Provide the (X, Y) coordinate of the cell's center where the given text is located.  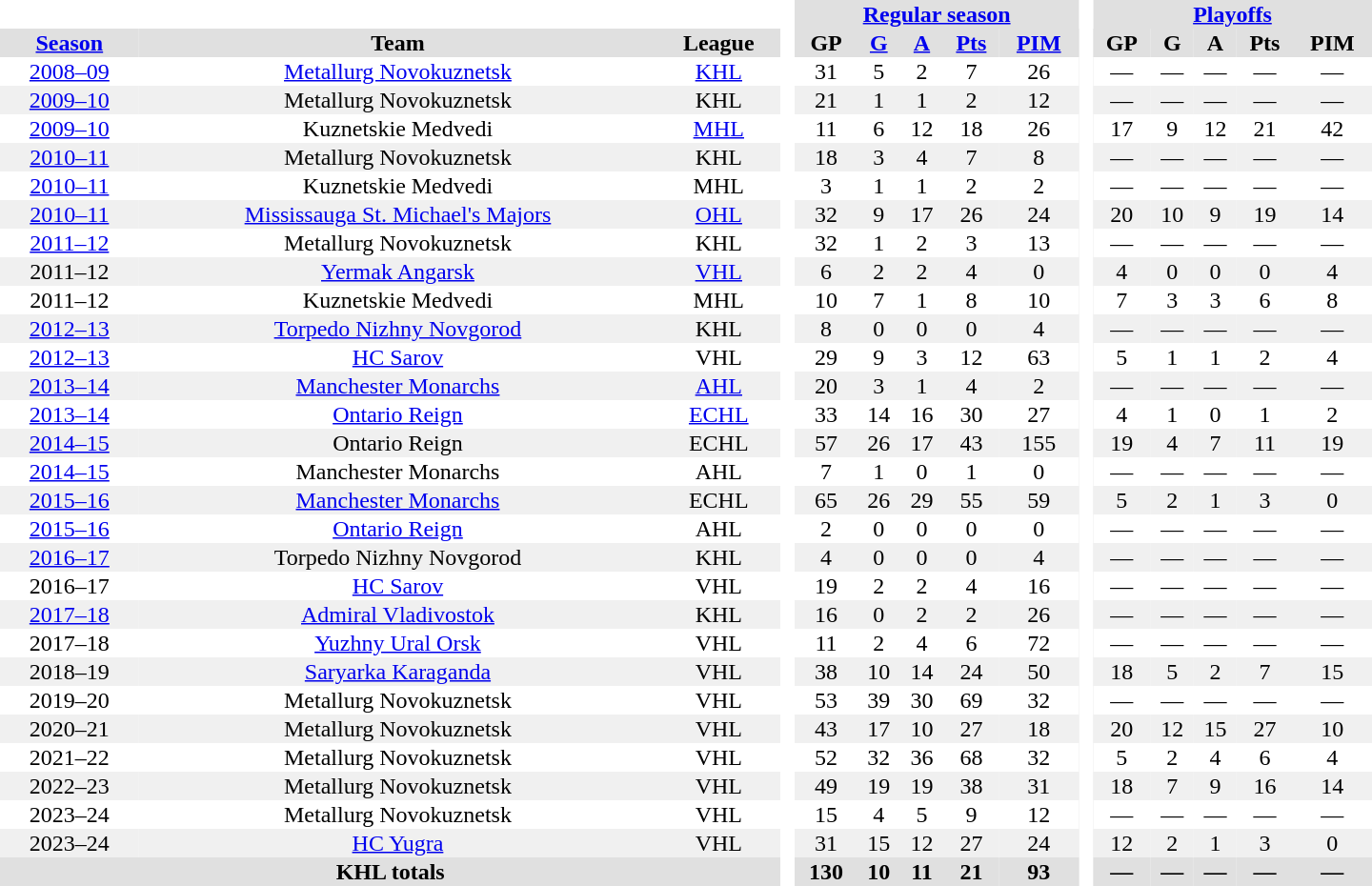
Team (398, 43)
2022–23 (70, 786)
Yermak Angarsk (398, 272)
50 (1039, 672)
52 (825, 757)
59 (1039, 500)
57 (825, 443)
Saryarka Karaganda (398, 672)
League (718, 43)
42 (1332, 129)
53 (825, 700)
2008–09 (70, 71)
72 (1039, 643)
Regular season (936, 14)
Admiral Vladivostok (398, 614)
33 (825, 414)
68 (972, 757)
49 (825, 786)
Yuzhny Ural Orsk (398, 643)
65 (825, 500)
2020–21 (70, 729)
Playoffs (1233, 14)
KHL totals (391, 872)
155 (1039, 443)
69 (972, 700)
Mississauga St. Michael's Majors (398, 214)
2018–19 (70, 672)
13 (1039, 243)
55 (972, 500)
63 (1039, 357)
HC Yugra (398, 843)
Season (70, 43)
OHL (718, 214)
2021–22 (70, 757)
2019–20 (70, 700)
93 (1039, 872)
36 (922, 757)
130 (825, 872)
39 (878, 700)
